Output the [x, y] coordinate of the center of the cell containing the given text.  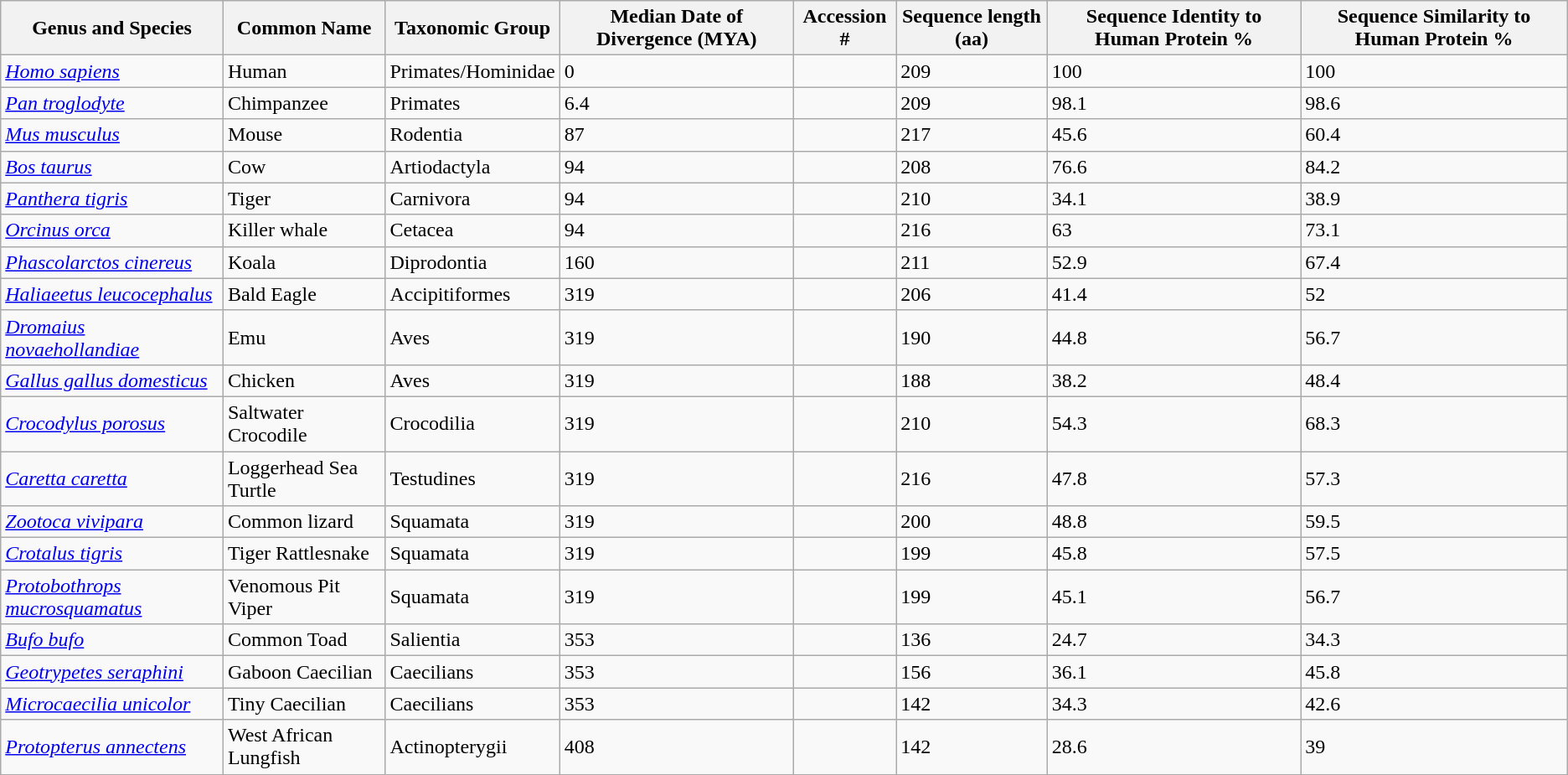
45.6 [1173, 135]
208 [972, 167]
68.3 [1434, 424]
59.5 [1434, 522]
39 [1434, 747]
Tiger [304, 199]
Chicken [304, 380]
Accipitiformes [472, 294]
Loggerhead Sea Turtle [304, 478]
42.6 [1434, 704]
Sequence Identity to Human Protein % [1173, 28]
Crocodilia [472, 424]
156 [972, 672]
45.1 [1173, 597]
Common Toad [304, 640]
206 [972, 294]
38.9 [1434, 199]
28.6 [1173, 747]
Mus musculus [112, 135]
Common Name [304, 28]
67.4 [1434, 262]
54.3 [1173, 424]
38.2 [1173, 380]
West African Lungfish [304, 747]
Diprodontia [472, 262]
200 [972, 522]
Sequence length (aa) [972, 28]
Haliaeetus leucocephalus [112, 294]
Microcaecilia unicolor [112, 704]
136 [972, 640]
Crotalus tigris [112, 554]
98.6 [1434, 103]
Protopterus annectens [112, 747]
Saltwater Crocodile [304, 424]
Tiny Caecilian [304, 704]
Artiodactyla [472, 167]
84.2 [1434, 167]
Dromaius novaehollandiae [112, 337]
Common lizard [304, 522]
Caretta caretta [112, 478]
Bos taurus [112, 167]
Rodentia [472, 135]
36.1 [1173, 672]
Cow [304, 167]
Accession # [844, 28]
Pan troglodyte [112, 103]
48.4 [1434, 380]
0 [677, 71]
24.7 [1173, 640]
Zootoca vivipara [112, 522]
Chimpanzee [304, 103]
Crocodylus porosus [112, 424]
48.8 [1173, 522]
Gallus gallus domesticus [112, 380]
Bald Eagle [304, 294]
217 [972, 135]
Human [304, 71]
Orcinus orca [112, 230]
98.1 [1173, 103]
44.8 [1173, 337]
41.4 [1173, 294]
34.1 [1173, 199]
Panthera tigris [112, 199]
Bufo bufo [112, 640]
Koala [304, 262]
Sequence Similarity to Human Protein % [1434, 28]
47.8 [1173, 478]
Tiger Rattlesnake [304, 554]
Gaboon Caecilian [304, 672]
Carnivora [472, 199]
60.4 [1434, 135]
57.3 [1434, 478]
6.4 [677, 103]
Actinopterygii [472, 747]
Protobothrops mucrosquamatus [112, 597]
87 [677, 135]
Salientia [472, 640]
188 [972, 380]
Genus and Species [112, 28]
63 [1173, 230]
Geotrypetes seraphini [112, 672]
190 [972, 337]
52.9 [1173, 262]
76.6 [1173, 167]
73.1 [1434, 230]
57.5 [1434, 554]
211 [972, 262]
Mouse [304, 135]
Cetacea [472, 230]
52 [1434, 294]
Homo sapiens [112, 71]
Killer whale [304, 230]
160 [677, 262]
Venomous Pit Viper [304, 597]
Primates [472, 103]
Taxonomic Group [472, 28]
Phascolarctos cinereus [112, 262]
408 [677, 747]
Primates/Hominidae [472, 71]
Emu [304, 337]
Median Date of Divergence (MYA) [677, 28]
Testudines [472, 478]
